Detect which cell encompasses the target text, then output its (x, y) center coordinate. 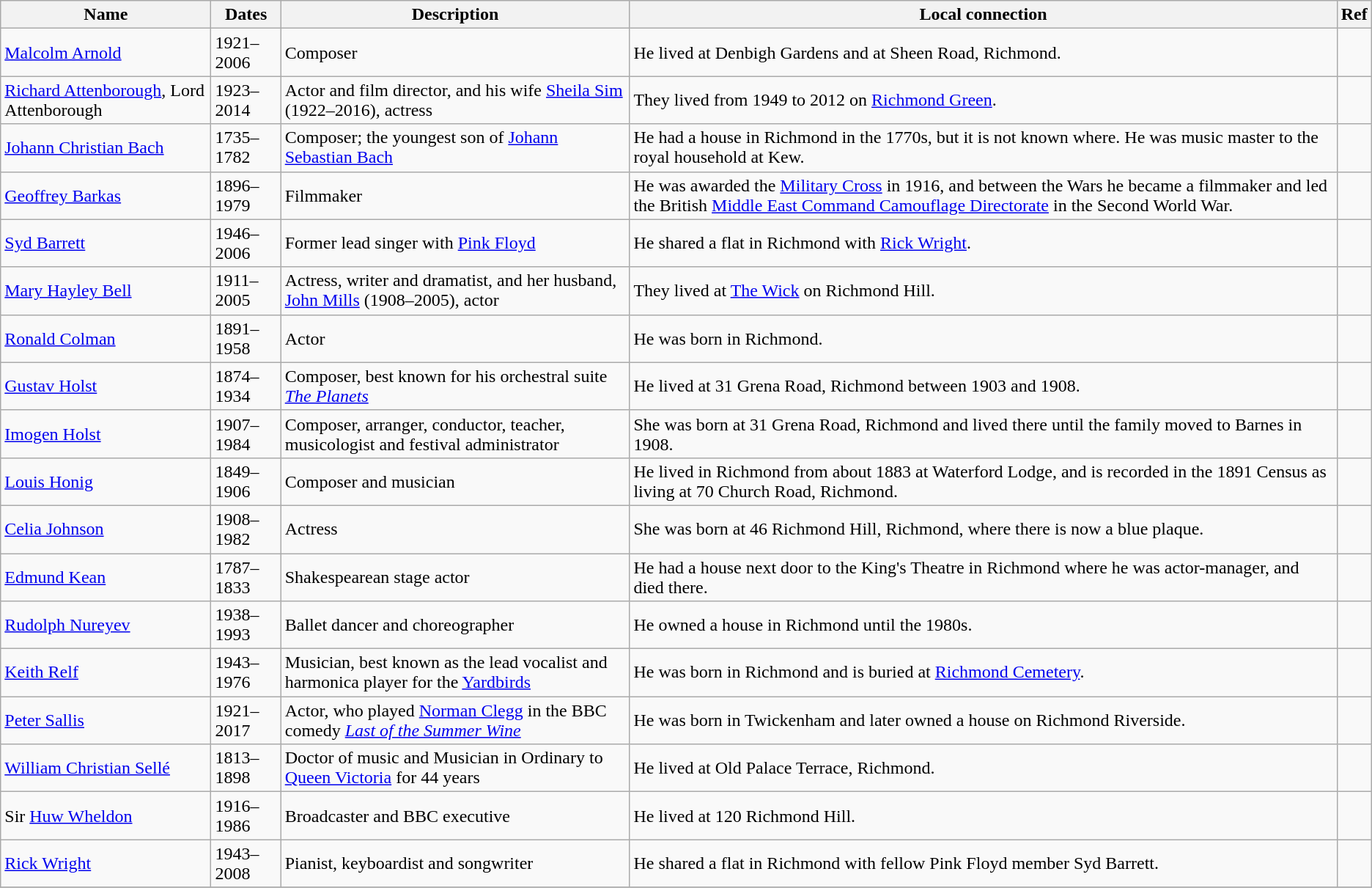
Broadcaster and BBC executive (455, 815)
Celia Johnson (106, 529)
Doctor of music and Musician in Ordinary to Queen Victoria for 44 years (455, 768)
1946–2006 (246, 243)
1908–1982 (246, 529)
1916–1986 (246, 815)
1921–2017 (246, 720)
Actor and film director, and his wife Sheila Sim (1922–2016), actress (455, 100)
Actress, writer and dramatist, and her husband, John Mills (1908–2005), actor (455, 290)
Description (455, 15)
1849–1906 (246, 481)
Rick Wright (106, 864)
1943–2008 (246, 864)
He shared a flat in Richmond with fellow Pink Floyd member Syd Barrett. (984, 864)
Actress (455, 529)
They lived from 1949 to 2012 on Richmond Green. (984, 100)
Edmund Kean (106, 576)
Shakespearean stage actor (455, 576)
Ballet dancer and choreographer (455, 625)
Composer and musician (455, 481)
Composer (455, 53)
Louis Honig (106, 481)
Rudolph Nureyev (106, 625)
Mary Hayley Bell (106, 290)
He was born in Twickenham and later owned a house on Richmond Riverside. (984, 720)
1787–1833 (246, 576)
She was born at 46 Richmond Hill, Richmond, where there is now a blue plaque. (984, 529)
1874–1934 (246, 386)
He lived at 31 Grena Road, Richmond between 1903 and 1908. (984, 386)
He shared a flat in Richmond with Rick Wright. (984, 243)
He owned a house in Richmond until the 1980s. (984, 625)
Malcolm Arnold (106, 53)
He lived at Denbigh Gardens and at Sheen Road, Richmond. (984, 53)
He had a house in Richmond in the 1770s, but it is not known where. He was music master to the royal household at Kew. (984, 148)
She was born at 31 Grena Road, Richmond and lived there until the family moved to Barnes in 1908. (984, 434)
1923–2014 (246, 100)
Geoffrey Barkas (106, 195)
Musician, best known as the lead vocalist and harmonica player for the Yardbirds (455, 673)
They lived at The Wick on Richmond Hill. (984, 290)
Composer, arranger, conductor, teacher, musicologist and festival administrator (455, 434)
1735–1782 (246, 148)
Former lead singer with Pink Floyd (455, 243)
Composer; the youngest son of Johann Sebastian Bach (455, 148)
1911–2005 (246, 290)
Gustav Holst (106, 386)
Actor (455, 339)
Keith Relf (106, 673)
1943–1976 (246, 673)
Filmmaker (455, 195)
Richard Attenborough, Lord Attenborough (106, 100)
1891–1958 (246, 339)
1938–1993 (246, 625)
1921–2006 (246, 53)
1907–1984 (246, 434)
Pianist, keyboardist and songwriter (455, 864)
He lived in Richmond from about 1883 at Waterford Lodge, and is recorded in the 1891 Census as living at 70 Church Road, Richmond. (984, 481)
Dates (246, 15)
1813–1898 (246, 768)
Sir Huw Wheldon (106, 815)
Ronald Colman (106, 339)
He lived at Old Palace Terrace, Richmond. (984, 768)
Imogen Holst (106, 434)
Composer, best known for his orchestral suite The Planets (455, 386)
Ref (1354, 15)
Local connection (984, 15)
He was born in Richmond and is buried at Richmond Cemetery. (984, 673)
He had a house next door to the King's Theatre in Richmond where he was actor-manager, and died there. (984, 576)
William Christian Sellé (106, 768)
Johann Christian Bach (106, 148)
Syd Barrett (106, 243)
He lived at 120 Richmond Hill. (984, 815)
1896–1979 (246, 195)
Peter Sallis (106, 720)
Actor, who played Norman Clegg in the BBC comedy Last of the Summer Wine (455, 720)
He was born in Richmond. (984, 339)
Name (106, 15)
